Detect which cell encompasses the target text, then output its [X, Y] center coordinate. 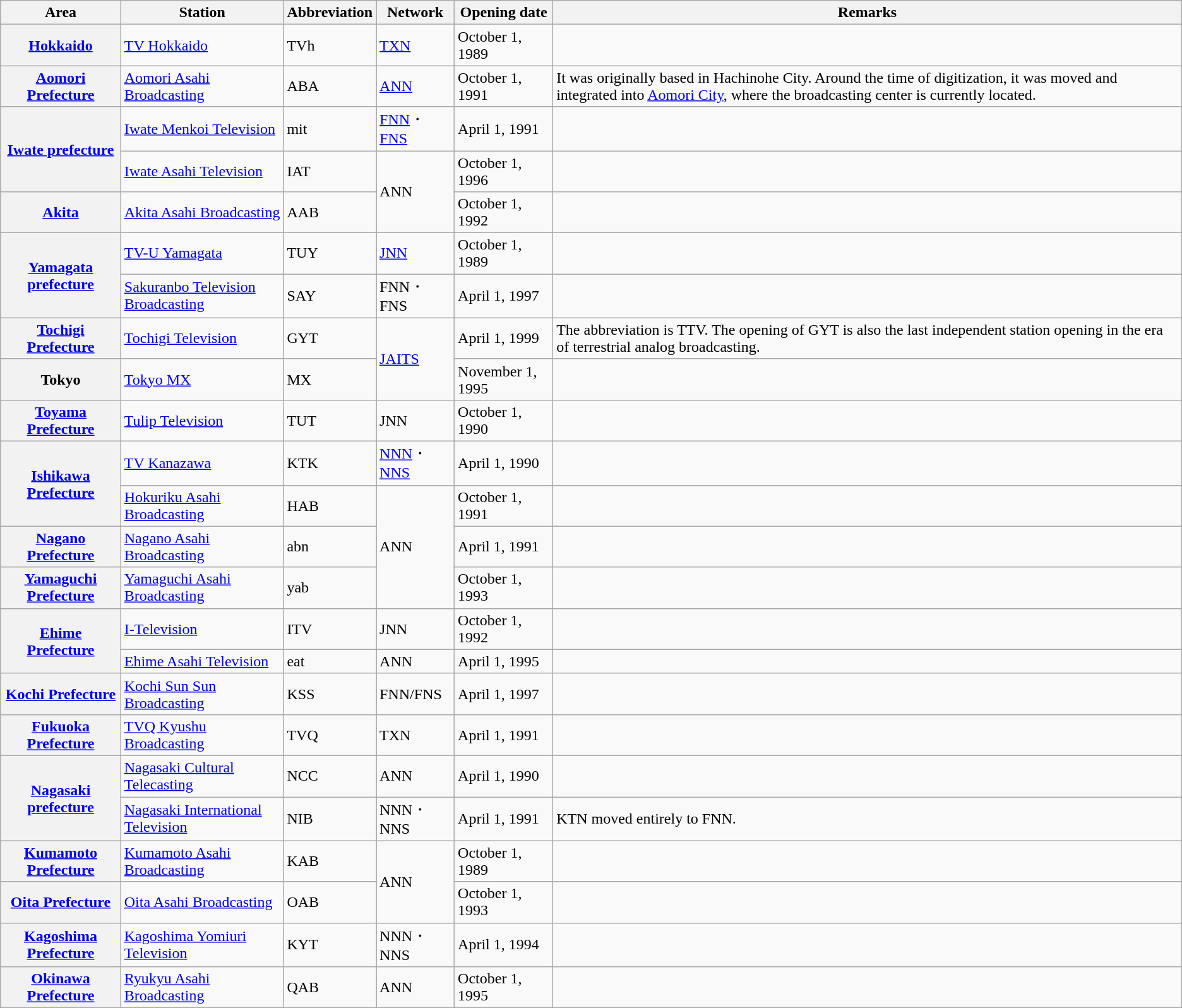
Kumamoto Asahi Broadcasting [202, 861]
TV Hokkaido [202, 45]
Hokuriku Asahi Broadcasting [202, 505]
OAB [330, 902]
Ryukyu Asahi Broadcasting [202, 988]
KTN moved entirely to FNN. [868, 819]
TVQ Kyushu Broadcasting [202, 735]
Akita [61, 212]
Remarks [868, 13]
mit [330, 129]
Fukuoka Prefecture [61, 735]
Tokyo MX [202, 379]
April 1, 1995 [504, 661]
Network [415, 13]
eat [330, 661]
October 1, 1990 [504, 421]
GYT [330, 339]
ABA [330, 86]
Yamagata prefecture [61, 275]
Yamaguchi Prefecture [61, 587]
Iwate Asahi Television [202, 171]
TVQ [330, 735]
Opening date [504, 13]
Nagasaki prefecture [61, 798]
FNN/FNS [415, 693]
Ehime Asahi Television [202, 661]
NCC [330, 776]
JAITS [415, 359]
Nagano Asahi Broadcasting [202, 547]
April 1, 1999 [504, 339]
Ehime Prefecture [61, 640]
TV-U Yamagata [202, 254]
QAB [330, 988]
Ishikawa Prefecture [61, 484]
Yamaguchi Asahi Broadcasting [202, 587]
Area [61, 13]
SAY [330, 296]
Abbreviation [330, 13]
KTK [330, 463]
AAB [330, 212]
KAB [330, 861]
Oita Prefecture [61, 902]
Iwate prefecture [61, 149]
I-Television [202, 629]
KSS [330, 693]
IAT [330, 171]
October 1, 1996 [504, 171]
Sakuranbo Television Broadcasting [202, 296]
Aomori Prefecture [61, 86]
TUY [330, 254]
The abbreviation is TTV. The opening of GYT is also the last independent station opening in the era of terrestrial analog broadcasting. [868, 339]
November 1, 1995 [504, 379]
Kagoshima Yomiuri Television [202, 945]
Hokkaido [61, 45]
NIB [330, 819]
TVh [330, 45]
Kochi Sun Sun Broadcasting [202, 693]
abn [330, 547]
October 1, 1995 [504, 988]
TV Kanazawa [202, 463]
Nagano Prefecture [61, 547]
Nagasaki International Television [202, 819]
Kumamoto Prefecture [61, 861]
Tokyo [61, 379]
April 1, 1994 [504, 945]
TUT [330, 421]
Iwate Menkoi Television [202, 129]
ITV [330, 629]
Tochigi Prefecture [61, 339]
MX [330, 379]
Okinawa Prefecture [61, 988]
Toyama Prefecture [61, 421]
Kagoshima Prefecture [61, 945]
Aomori Asahi Broadcasting [202, 86]
yab [330, 587]
Station [202, 13]
Nagasaki Cultural Telecasting [202, 776]
Akita Asahi Broadcasting [202, 212]
Tulip Television [202, 421]
Oita Asahi Broadcasting [202, 902]
Tochigi Television [202, 339]
HAB [330, 505]
KYT [330, 945]
Kochi Prefecture [61, 693]
